Locate the cell with the specified text and output its [X, Y] center coordinate. 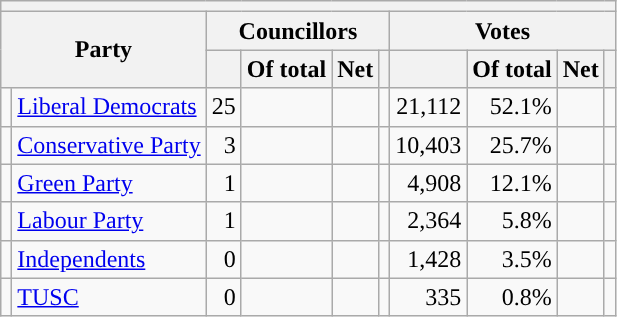
52.1% [512, 107]
Votes [503, 31]
Councillors [298, 31]
25.7% [512, 145]
5.8% [512, 221]
335 [428, 297]
1,428 [428, 259]
0.8% [512, 297]
Green Party [109, 183]
Labour Party [109, 221]
Liberal Democrats [109, 107]
21,112 [428, 107]
4,908 [428, 183]
25 [224, 107]
2,364 [428, 221]
12.1% [512, 183]
Conservative Party [109, 145]
3.5% [512, 259]
TUSC [109, 297]
10,403 [428, 145]
3 [224, 145]
Independents [109, 259]
Party [104, 50]
